Output the [X, Y] coordinate of the center of the cell containing the given text.  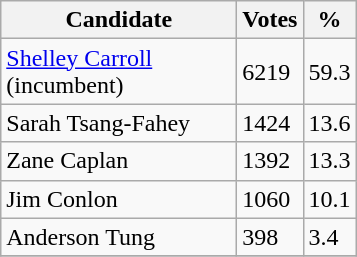
% [330, 20]
13.6 [330, 123]
Zane Caplan [119, 161]
Candidate [119, 20]
10.1 [330, 199]
398 [270, 237]
Sarah Tsang-Fahey [119, 123]
Jim Conlon [119, 199]
1060 [270, 199]
13.3 [330, 161]
1424 [270, 123]
Shelley Carroll (incumbent) [119, 72]
Votes [270, 20]
6219 [270, 72]
1392 [270, 161]
59.3 [330, 72]
3.4 [330, 237]
Anderson Tung [119, 237]
